Determine the (X, Y) coordinate at the center of the cell enclosing the given text.  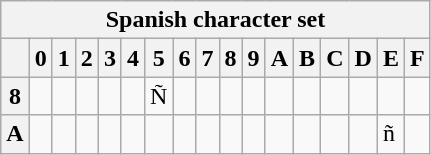
D (363, 58)
7 (208, 58)
9 (254, 58)
5 (158, 58)
Spanish character set (216, 20)
E (390, 58)
3 (110, 58)
C (335, 58)
ñ (390, 134)
6 (184, 58)
0 (40, 58)
B (308, 58)
4 (132, 58)
2 (86, 58)
Ñ (158, 96)
F (417, 58)
1 (64, 58)
